Provide the (x, y) coordinate of the cell's center where the given text is located.  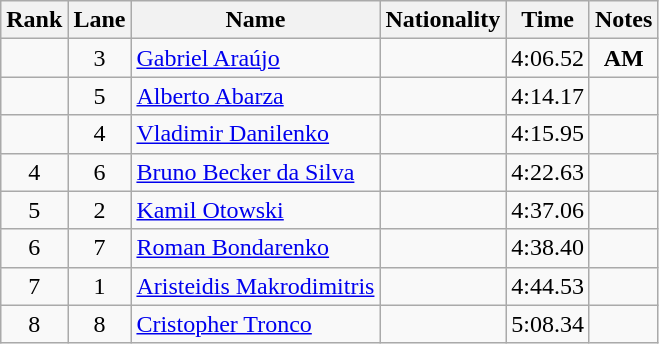
Gabriel Araújo (256, 58)
4:37.06 (548, 210)
Kamil Otowski (256, 210)
Rank (34, 20)
Bruno Becker da Silva (256, 172)
Aristeidis Makrodimitris (256, 286)
Lane (100, 20)
Name (256, 20)
Nationality (443, 20)
Alberto Abarza (256, 96)
4:38.40 (548, 248)
4:22.63 (548, 172)
1 (100, 286)
Roman Bondarenko (256, 248)
4:15.95 (548, 134)
4:06.52 (548, 58)
3 (100, 58)
5:08.34 (548, 324)
Vladimir Danilenko (256, 134)
4:14.17 (548, 96)
AM (623, 58)
Notes (623, 20)
4:44.53 (548, 286)
2 (100, 210)
Cristopher Tronco (256, 324)
Time (548, 20)
